Scan for the cell matching the given text and deliver its (X, Y) coordinate at center. 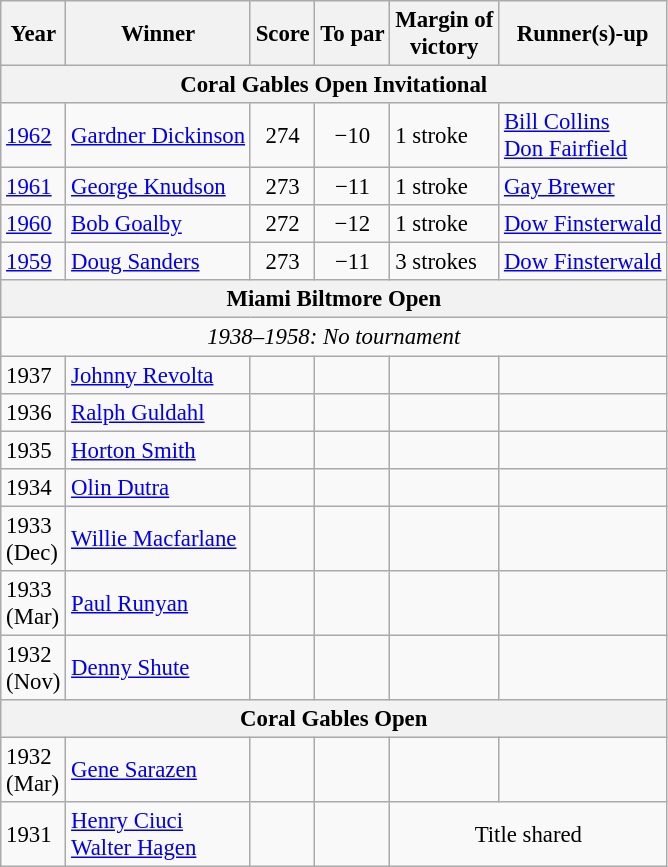
Title shared (528, 834)
Olin Dutra (158, 487)
Margin ofvictory (444, 34)
1931 (34, 834)
1938–1958: No tournament (334, 337)
Henry Ciuci Walter Hagen (158, 834)
Horton Smith (158, 450)
Ralph Guldahl (158, 412)
1932(Nov) (34, 668)
274 (282, 136)
1962 (34, 136)
1932(Mar) (34, 770)
To par (352, 34)
1961 (34, 187)
3 strokes (444, 262)
1960 (34, 224)
Score (282, 34)
Gene Sarazen (158, 770)
Paul Runyan (158, 604)
272 (282, 224)
1935 (34, 450)
Johnny Revolta (158, 375)
Winner (158, 34)
Runner(s)-up (583, 34)
Bob Goalby (158, 224)
Coral Gables Open Invitational (334, 85)
1936 (34, 412)
Denny Shute (158, 668)
Doug Sanders (158, 262)
George Knudson (158, 187)
Coral Gables Open (334, 719)
1933(Dec) (34, 538)
1937 (34, 375)
1959 (34, 262)
Gardner Dickinson (158, 136)
Year (34, 34)
Bill Collins Don Fairfield (583, 136)
1933(Mar) (34, 604)
Gay Brewer (583, 187)
1934 (34, 487)
−12 (352, 224)
Willie Macfarlane (158, 538)
−10 (352, 136)
Miami Biltmore Open (334, 299)
